Locate the cell with the specified text and output its [x, y] center coordinate. 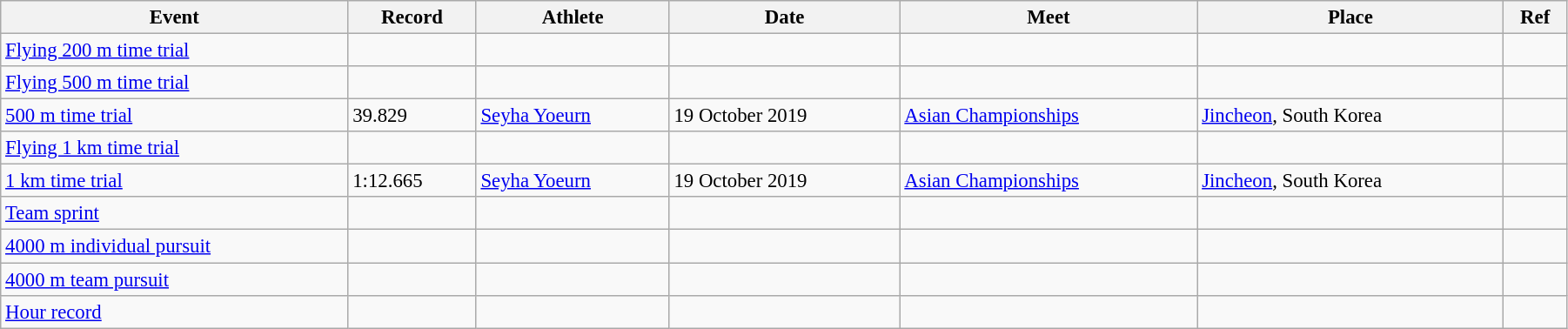
Record [412, 17]
1:12.665 [412, 181]
Meet [1049, 17]
4000 m individual pursuit [174, 246]
4000 m team pursuit [174, 279]
Place [1350, 17]
Flying 500 m time trial [174, 83]
Date [785, 17]
Athlete [573, 17]
Hour record [174, 312]
39.829 [412, 116]
Team sprint [174, 213]
Flying 200 m time trial [174, 50]
500 m time trial [174, 116]
Event [174, 17]
1 km time trial [174, 181]
Flying 1 km time trial [174, 148]
Ref [1535, 17]
